Pinpoint the cell where the given text exists, returning its (x, y) midpoint coordinate. 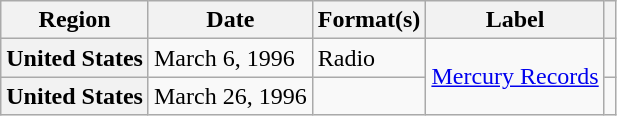
March 6, 1996 (230, 58)
Region (75, 20)
Radio (369, 58)
Date (230, 20)
Mercury Records (515, 77)
Label (515, 20)
Format(s) (369, 20)
March 26, 1996 (230, 96)
